Provide the [x, y] coordinate of the cell's center where the given text is located.  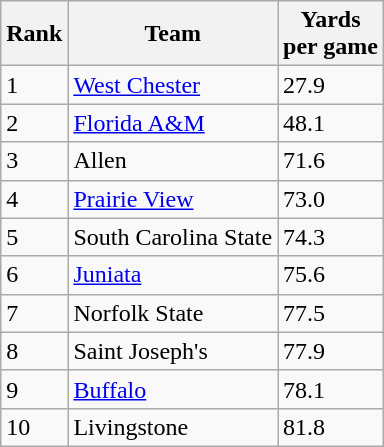
West Chester [173, 85]
7 [34, 313]
Norfolk State [173, 313]
Buffalo [173, 389]
9 [34, 389]
South Carolina State [173, 237]
Rank [34, 34]
3 [34, 161]
Allen [173, 161]
10 [34, 427]
Livingstone [173, 427]
Prairie View [173, 199]
Team [173, 34]
75.6 [331, 275]
1 [34, 85]
74.3 [331, 237]
2 [34, 123]
6 [34, 275]
27.9 [331, 85]
5 [34, 237]
Yardsper game [331, 34]
Florida A&M [173, 123]
81.8 [331, 427]
77.5 [331, 313]
8 [34, 351]
Saint Joseph's [173, 351]
77.9 [331, 351]
73.0 [331, 199]
48.1 [331, 123]
Juniata [173, 275]
78.1 [331, 389]
4 [34, 199]
71.6 [331, 161]
